Determine the (X, Y) coordinate at the center of the cell enclosing the given text.  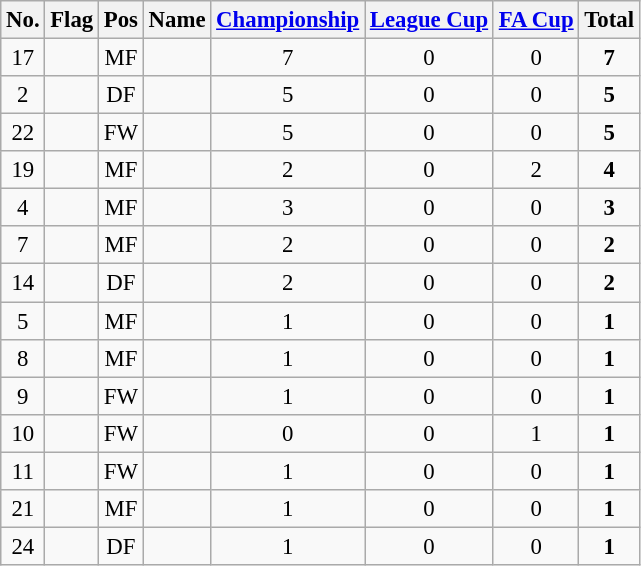
21 (23, 509)
24 (23, 546)
10 (23, 433)
17 (23, 58)
11 (23, 471)
League Cup (428, 20)
Championship (288, 20)
FA Cup (536, 20)
Flag (72, 20)
Total (609, 20)
Name (177, 20)
14 (23, 283)
9 (23, 396)
22 (23, 133)
8 (23, 358)
Pos (122, 20)
No. (23, 20)
19 (23, 170)
